Return the [x, y] coordinate for the center point of the cell that contains the specified text.  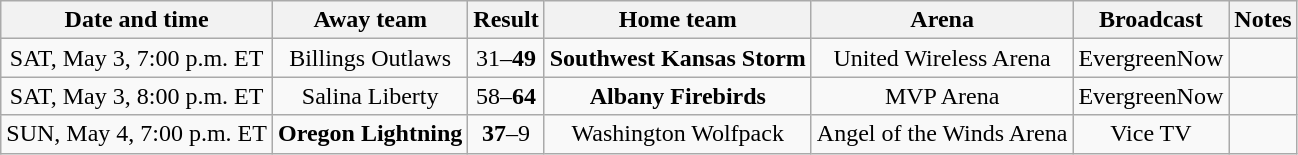
Home team [678, 20]
58–64 [506, 96]
MVP Arena [942, 96]
SAT, May 3, 7:00 p.m. ET [137, 58]
Washington Wolfpack [678, 134]
Arena [942, 20]
Away team [370, 20]
Date and time [137, 20]
Oregon Lightning [370, 134]
Broadcast [1151, 20]
SAT, May 3, 8:00 p.m. ET [137, 96]
Angel of the Winds Arena [942, 134]
SUN, May 4, 7:00 p.m. ET [137, 134]
31–49 [506, 58]
Billings Outlaws [370, 58]
Result [506, 20]
Southwest Kansas Storm [678, 58]
Salina Liberty [370, 96]
37–9 [506, 134]
United Wireless Arena [942, 58]
Notes [1263, 20]
Albany Firebirds [678, 96]
Vice TV [1151, 134]
